Pinpoint the cell where the given text exists, returning its [X, Y] midpoint coordinate. 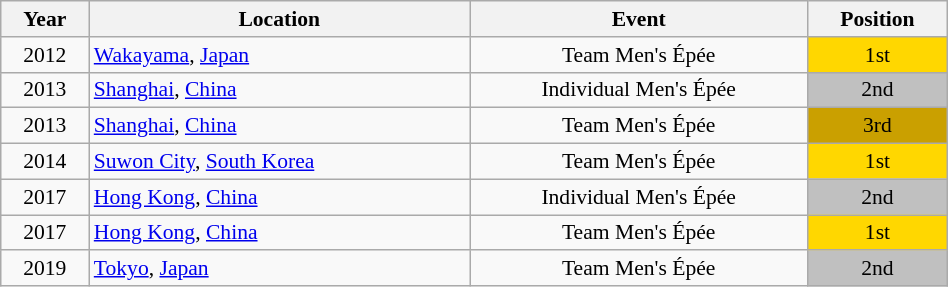
3rd [878, 126]
2019 [45, 269]
2014 [45, 162]
Tokyo, Japan [280, 269]
2012 [45, 55]
Wakayama, Japan [280, 55]
Position [878, 19]
Year [45, 19]
Event [639, 19]
Location [280, 19]
Suwon City, South Korea [280, 162]
